Provide the [X, Y] coordinate of the cell's center where the given text is located.  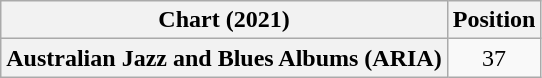
37 [494, 58]
Position [494, 20]
Chart (2021) [224, 20]
Australian Jazz and Blues Albums (ARIA) [224, 58]
